Search for the cell housing the specified text and yield its [x, y] center coordinate. 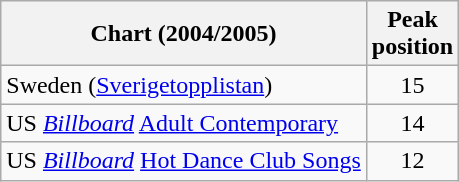
14 [412, 123]
12 [412, 161]
US Billboard Hot Dance Club Songs [184, 161]
15 [412, 85]
Chart (2004/2005) [184, 34]
Peakposition [412, 34]
Sweden (Sverigetopplistan) [184, 85]
US Billboard Adult Contemporary [184, 123]
